For the text-containing cell, return its midpoint in (X, Y) coordinate format. 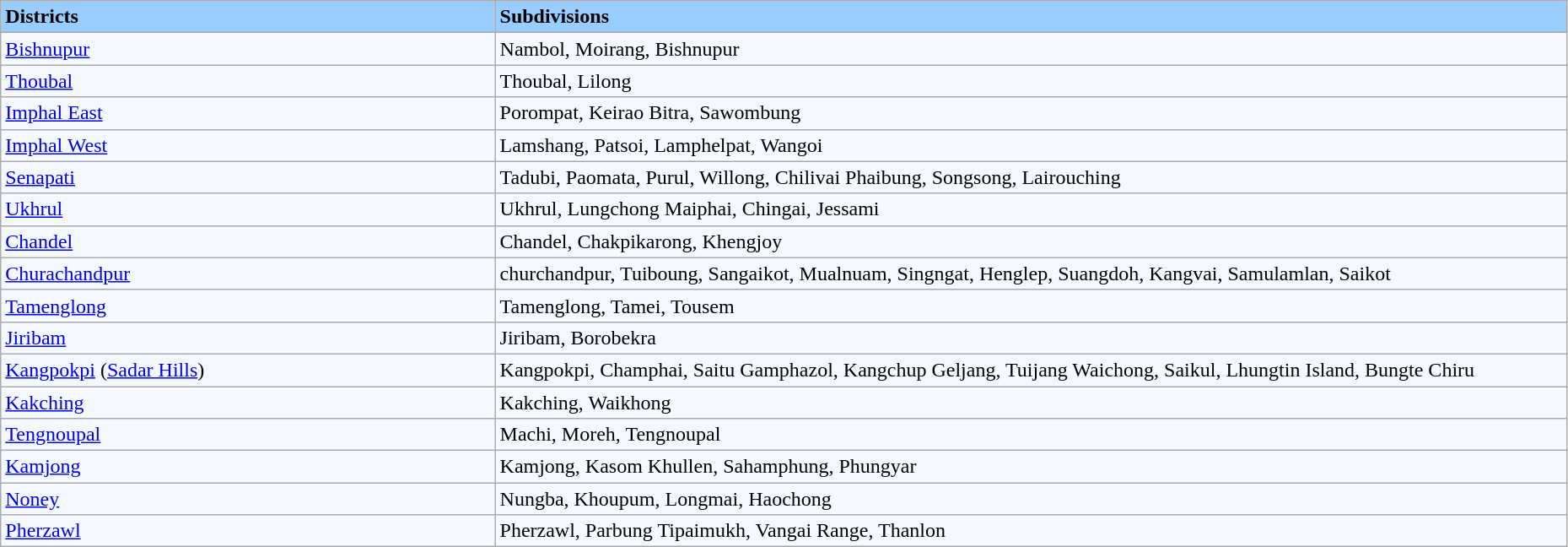
Machi, Moreh, Tengnoupal (1031, 435)
Districts (248, 17)
Chandel, Chakpikarong, Khengjoy (1031, 241)
Kakching (248, 403)
Jiribam, Borobekra (1031, 338)
Kakching, Waikhong (1031, 403)
Bishnupur (248, 49)
Senapati (248, 177)
Lamshang, Patsoi, Lamphelpat, Wangoi (1031, 145)
Ukhrul, Lungchong Maiphai, Chingai, Jessami (1031, 209)
Kangpokpi, Champhai, Saitu Gamphazol, Kangchup Geljang, Tuijang Waichong, Saikul, Lhungtin Island, Bungte Chiru (1031, 370)
Kamjong, Kasom Khullen, Sahamphung, Phungyar (1031, 467)
Jiribam (248, 338)
Tamenglong, Tamei, Tousem (1031, 306)
Pherzawl (248, 531)
Noney (248, 499)
Thoubal, Lilong (1031, 81)
Tamenglong (248, 306)
Chandel (248, 241)
Kamjong (248, 467)
Pherzawl, Parbung Tipaimukh, Vangai Range, Thanlon (1031, 531)
Imphal West (248, 145)
Thoubal (248, 81)
Subdivisions (1031, 17)
churchandpur, Tuiboung, Sangaikot, Mualnuam, Singngat, Henglep, Suangdoh, Kangvai, Samulamlan, Saikot (1031, 273)
Ukhrul (248, 209)
Porompat, Keirao Bitra, Sawombung (1031, 113)
Tengnoupal (248, 435)
Imphal East (248, 113)
Tadubi, Paomata, Purul, Willong, Chilivai Phaibung, Songsong, Lairouching (1031, 177)
Nungba, Khoupum, Longmai, Haochong (1031, 499)
Kangpokpi (Sadar Hills) (248, 370)
Nambol, Moirang, Bishnupur (1031, 49)
Churachandpur (248, 273)
